From the cell containing the given text, extract its center point as (x, y) coordinate. 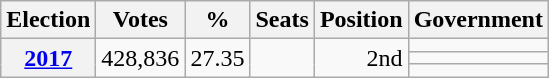
27.35 (218, 58)
428,836 (140, 58)
% (218, 20)
2nd (361, 58)
Votes (140, 20)
Seats (282, 20)
2017 (48, 58)
Election (48, 20)
Position (361, 20)
Government (478, 20)
